For the text-containing cell, return its midpoint in [X, Y] coordinate format. 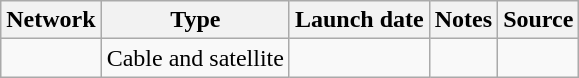
Cable and satellite [195, 58]
Notes [463, 20]
Network [51, 20]
Type [195, 20]
Launch date [359, 20]
Source [538, 20]
